From the cell containing the given text, extract its center point as [X, Y] coordinate. 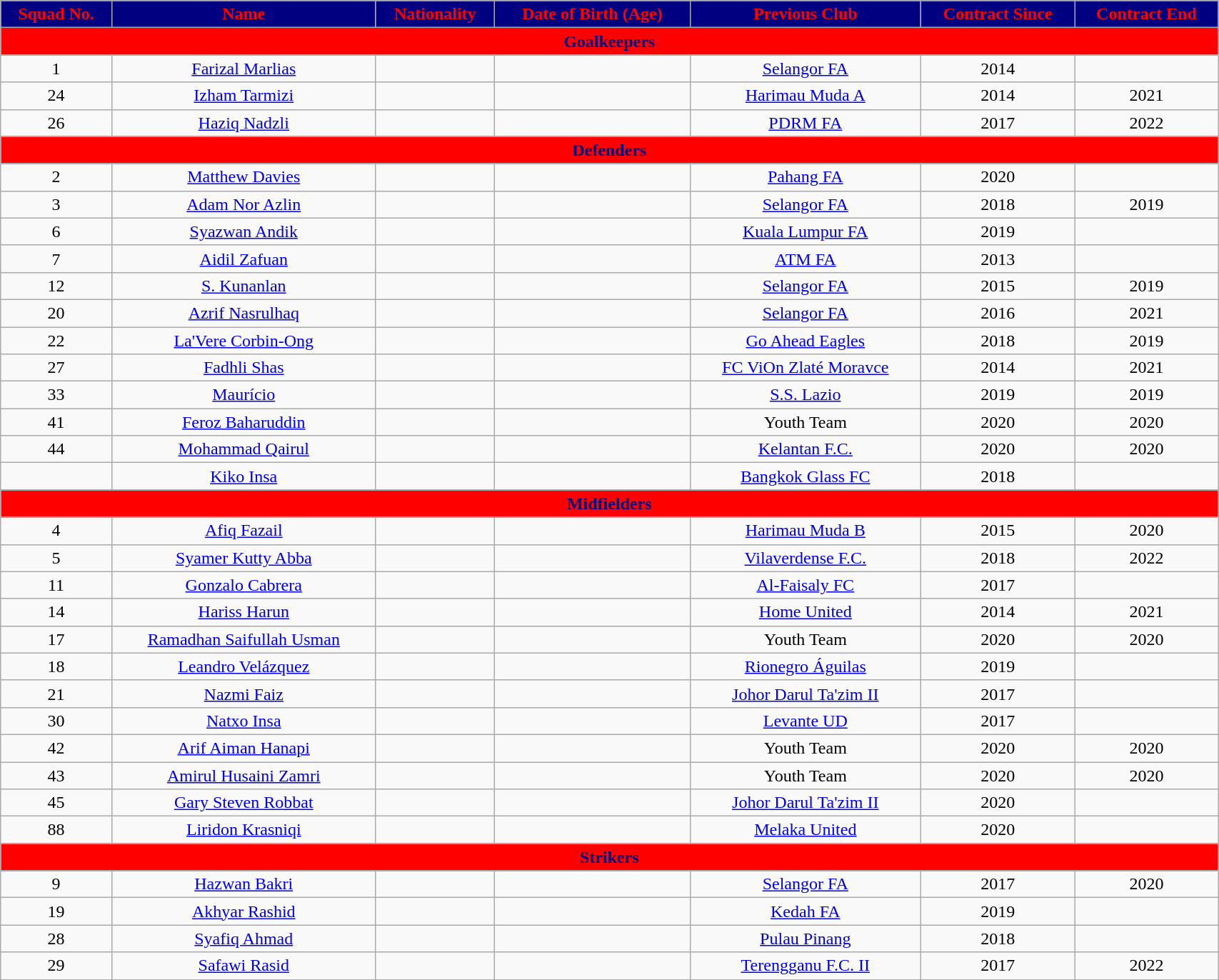
Aidil Zafuan [244, 259]
Contract Since [998, 14]
Izham Tarmizi [244, 96]
88 [56, 830]
Matthew Davies [244, 177]
Afiq Fazail [244, 531]
9 [56, 884]
Syafiq Ahmad [244, 939]
Go Ahead Eagles [806, 341]
19 [56, 911]
Name [244, 14]
2 [56, 177]
Pahang FA [806, 177]
Haziq Nadzli [244, 123]
S. Kunanlan [244, 286]
Date of Birth (Age) [592, 14]
30 [56, 721]
14 [56, 612]
La'Vere Corbin-Ong [244, 341]
2016 [998, 313]
Defenders [610, 150]
Terengganu F.C. II [806, 966]
3 [56, 204]
5 [56, 558]
22 [56, 341]
Gary Steven Robbat [244, 803]
Mohammad Qairul [244, 449]
Leandro Velázquez [244, 666]
Syazwan Andik [244, 231]
12 [56, 286]
29 [56, 966]
2013 [998, 259]
Squad No. [56, 14]
Contract End [1146, 14]
45 [56, 803]
Melaka United [806, 830]
20 [56, 313]
Strikers [610, 857]
43 [56, 775]
33 [56, 395]
Kiko Insa [244, 476]
Harimau Muda A [806, 96]
1 [56, 69]
PDRM FA [806, 123]
4 [56, 531]
Al-Faisaly FC [806, 585]
Pulau Pinang [806, 939]
Amirul Husaini Zamri [244, 775]
Fadhli Shas [244, 368]
21 [56, 694]
18 [56, 666]
Feroz Baharuddin [244, 422]
ATM FA [806, 259]
42 [56, 748]
Farizal Marlias [244, 69]
Harimau Muda B [806, 531]
Maurício [244, 395]
Kelantan F.C. [806, 449]
Arif Aiman Hanapi [244, 748]
Safawi Rasid [244, 966]
41 [56, 422]
Liridon Krasniqi [244, 830]
Ramadhan Saifullah Usman [244, 639]
Home United [806, 612]
Levante UD [806, 721]
24 [56, 96]
Bangkok Glass FC [806, 476]
28 [56, 939]
FC ViOn Zlaté Moravce [806, 368]
Gonzalo Cabrera [244, 585]
Previous Club [806, 14]
Midfielders [610, 504]
Hazwan Bakri [244, 884]
Kedah FA [806, 911]
Azrif Nasrulhaq [244, 313]
Adam Nor Azlin [244, 204]
S.S. Lazio [806, 395]
Vilaverdense F.C. [806, 558]
26 [56, 123]
6 [56, 231]
Nazmi Faiz [244, 694]
27 [56, 368]
Rionegro Águilas [806, 666]
Goalkeepers [610, 41]
Akhyar Rashid [244, 911]
7 [56, 259]
Hariss Harun [244, 612]
Syamer Kutty Abba [244, 558]
17 [56, 639]
44 [56, 449]
Natxo Insa [244, 721]
Nationality [435, 14]
Kuala Lumpur FA [806, 231]
11 [56, 585]
